Capture the cell that displays the provided text and extract its [x, y] central coordinate. 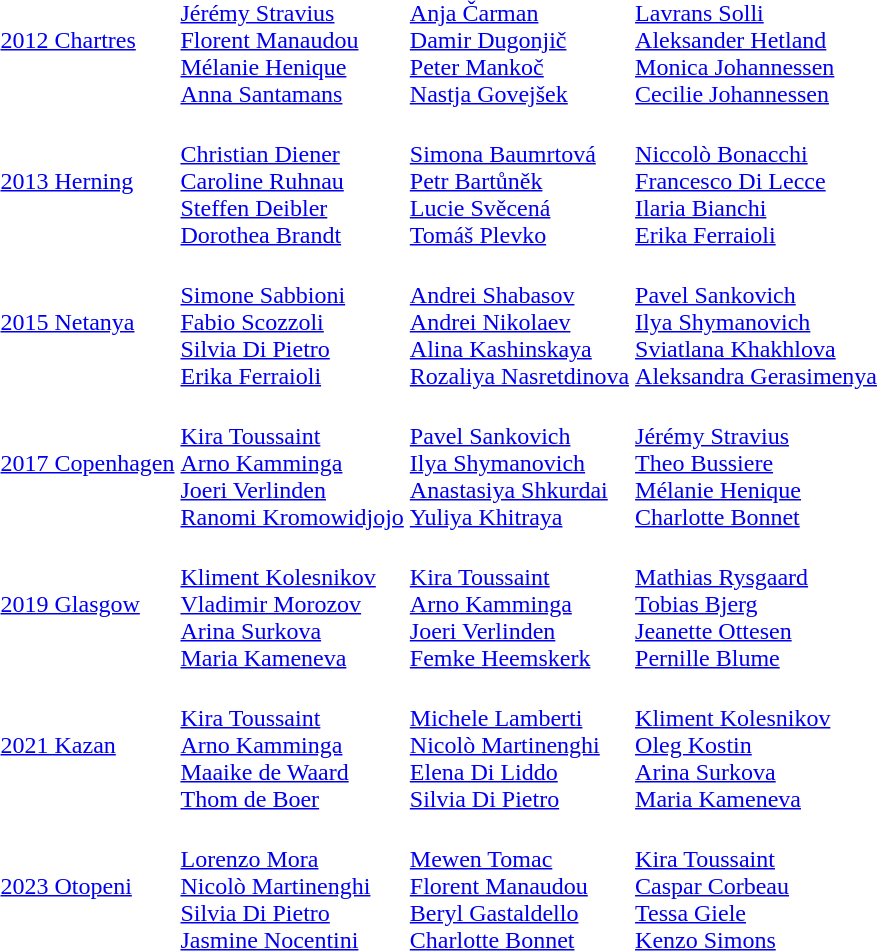
Kira ToussaintArno KammingaJoeri VerlindenRanomi Kromowidjojo [292, 463]
Kira ToussaintArno KammingaJoeri VerlindenFemke Heemskerk [519, 604]
Andrei ShabasovAndrei NikolaevAlina KashinskayaRozaliya Nasretdinova [519, 322]
Simona BaumrtováPetr BartůněkLucie SvěcenáTomáš Plevko [519, 181]
Kliment KolesnikovVladimir MorozovArina SurkovaMaria Kameneva [292, 604]
Simone SabbioniFabio ScozzoliSilvia Di PietroErika Ferraioli [292, 322]
Kira ToussaintArno KammingaMaaike de WaardThom de Boer [292, 745]
Pavel SankovichIlya ShymanovichAnastasiya ShkurdaiYuliya Khitraya [519, 463]
Michele LambertiNicolò MartinenghiElena Di LiddoSilvia Di Pietro [519, 745]
Christian DienerCaroline RuhnauSteffen DeiblerDorothea Brandt [292, 181]
